Pinpoint the cell where the given text exists, returning its (x, y) midpoint coordinate. 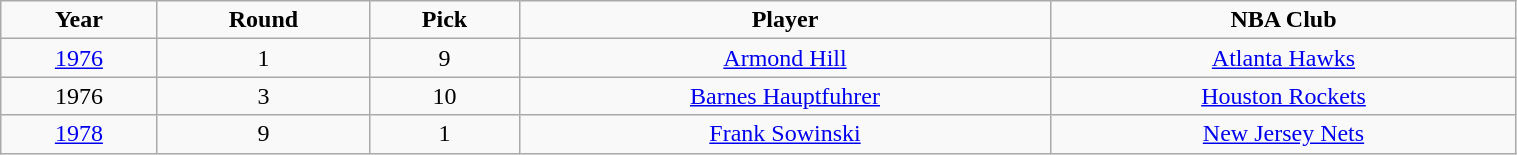
Houston Rockets (1284, 96)
Barnes Hauptfuhrer (785, 96)
Year (79, 20)
10 (444, 96)
1978 (79, 134)
NBA Club (1284, 20)
Player (785, 20)
Armond Hill (785, 58)
New Jersey Nets (1284, 134)
Atlanta Hawks (1284, 58)
Frank Sowinski (785, 134)
3 (264, 96)
Pick (444, 20)
Round (264, 20)
